Pinpoint the cell where the given text exists, returning its (x, y) midpoint coordinate. 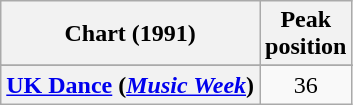
Chart (1991) (130, 34)
Peakposition (306, 34)
UK Dance (Music Week) (130, 85)
36 (306, 85)
